Determine the [x, y] coordinate at the center of the cell enclosing the given text.  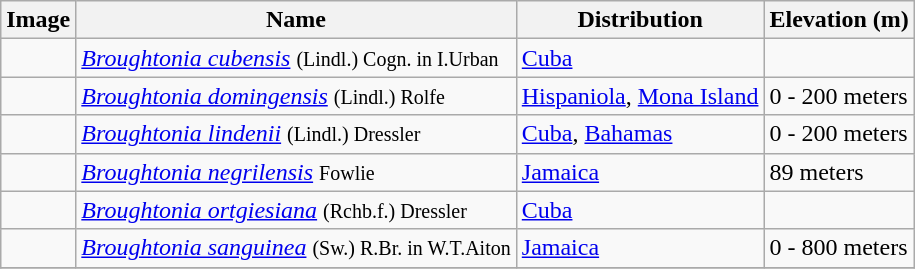
Distribution [640, 20]
Broughtonia ortgiesiana (Rchb.f.) Dressler [296, 210]
Image [38, 20]
Broughtonia negrilensis Fowlie [296, 172]
Elevation (m) [839, 20]
Hispaniola, Mona Island [640, 96]
89 meters [839, 172]
Broughtonia cubensis (Lindl.) Cogn. in I.Urban [296, 58]
0 - 800 meters [839, 248]
Name [296, 20]
Broughtonia sanguinea (Sw.) R.Br. in W.T.Aiton [296, 248]
Broughtonia domingensis (Lindl.) Rolfe [296, 96]
Broughtonia lindenii (Lindl.) Dressler [296, 134]
Cuba, Bahamas [640, 134]
